Extract the (X, Y) coordinate from the center of the cell holding the provided text.  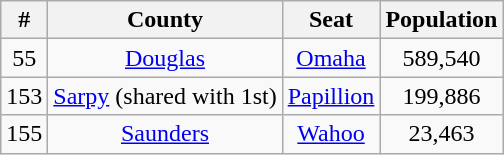
23,463 (442, 134)
Wahoo (331, 134)
589,540 (442, 58)
Saunders (165, 134)
Omaha (331, 58)
Douglas (165, 58)
199,886 (442, 96)
# (24, 20)
Papillion (331, 96)
County (165, 20)
155 (24, 134)
Population (442, 20)
Seat (331, 20)
Sarpy (shared with 1st) (165, 96)
55 (24, 58)
153 (24, 96)
